From the cell containing the given text, extract its center point as (x, y) coordinate. 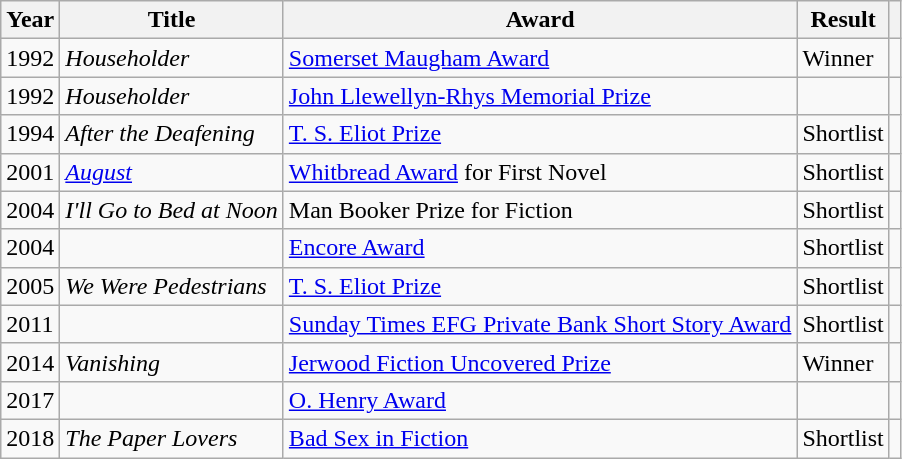
Vanishing (172, 362)
2011 (30, 324)
Sunday Times EFG Private Bank Short Story Award (540, 324)
1994 (30, 134)
2001 (30, 172)
Whitbread Award for First Novel (540, 172)
The Paper Lovers (172, 438)
John Llewellyn-Rhys Memorial Prize (540, 96)
I'll Go to Bed at Noon (172, 210)
Somerset Maugham Award (540, 58)
After the Deafening (172, 134)
2018 (30, 438)
We Were Pedestrians (172, 286)
2005 (30, 286)
2014 (30, 362)
Jerwood Fiction Uncovered Prize (540, 362)
Award (540, 20)
Encore Award (540, 248)
Year (30, 20)
Man Booker Prize for Fiction (540, 210)
Bad Sex in Fiction (540, 438)
Result (843, 20)
2017 (30, 400)
O. Henry Award (540, 400)
Title (172, 20)
August (172, 172)
